For the text-containing cell, return its midpoint in [x, y] coordinate format. 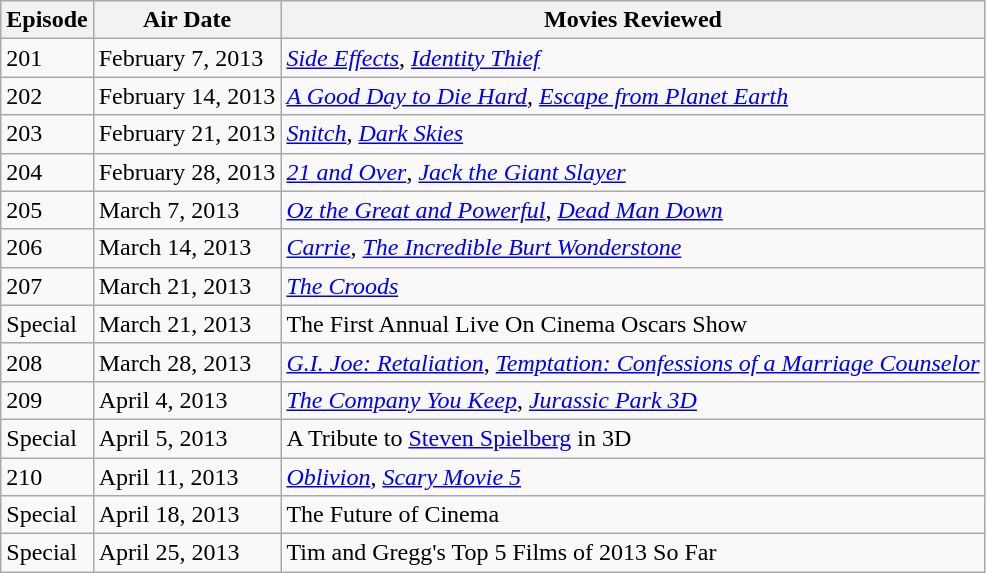
206 [47, 248]
February 21, 2013 [187, 134]
Carrie, The Incredible Burt Wonderstone [633, 248]
205 [47, 210]
209 [47, 400]
April 4, 2013 [187, 400]
February 28, 2013 [187, 172]
A Good Day to Die Hard, Escape from Planet Earth [633, 96]
Oz the Great and Powerful, Dead Man Down [633, 210]
February 7, 2013 [187, 58]
A Tribute to Steven Spielberg in 3D [633, 438]
201 [47, 58]
Tim and Gregg's Top 5 Films of 2013 So Far [633, 553]
208 [47, 362]
The Croods [633, 286]
Oblivion, Scary Movie 5 [633, 477]
Episode [47, 20]
March 7, 2013 [187, 210]
February 14, 2013 [187, 96]
April 25, 2013 [187, 553]
The Company You Keep, Jurassic Park 3D [633, 400]
The Future of Cinema [633, 515]
Air Date [187, 20]
204 [47, 172]
21 and Over, Jack the Giant Slayer [633, 172]
202 [47, 96]
203 [47, 134]
207 [47, 286]
G.I. Joe: Retaliation, Temptation: Confessions of a Marriage Counselor [633, 362]
April 5, 2013 [187, 438]
April 11, 2013 [187, 477]
Side Effects, Identity Thief [633, 58]
Movies Reviewed [633, 20]
Snitch, Dark Skies [633, 134]
The First Annual Live On Cinema Oscars Show [633, 324]
March 14, 2013 [187, 248]
March 28, 2013 [187, 362]
April 18, 2013 [187, 515]
210 [47, 477]
